Find where the given text appears and provide that cell's center as (X, Y) coordinate. 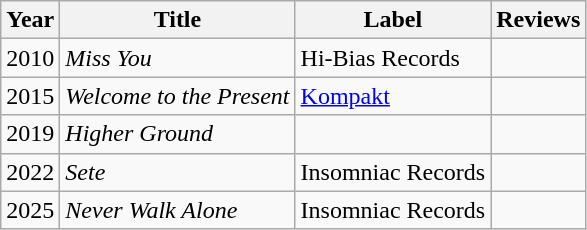
Reviews (538, 20)
Never Walk Alone (178, 210)
Miss You (178, 58)
2022 (30, 172)
2015 (30, 96)
2025 (30, 210)
Higher Ground (178, 134)
2019 (30, 134)
Hi-Bias Records (393, 58)
Welcome to the Present (178, 96)
Kompakt (393, 96)
Label (393, 20)
Title (178, 20)
Sete (178, 172)
2010 (30, 58)
Year (30, 20)
